Find where the given text appears and provide that cell's center as (X, Y) coordinate. 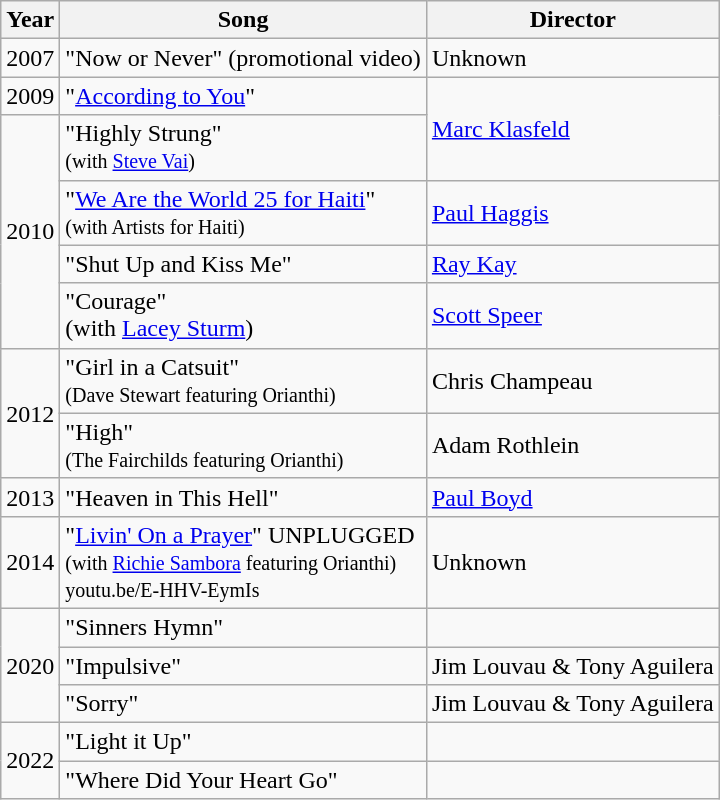
Director (572, 20)
"Now or Never" (promotional video) (244, 58)
"Heaven in This Hell" (244, 497)
"Girl in a Catsuit"(Dave Stewart featuring Orianthi) (244, 380)
2009 (30, 96)
2012 (30, 413)
Adam Rothlein (572, 446)
"Impulsive" (244, 665)
Scott Speer (572, 316)
Chris Champeau (572, 380)
"According to You" (244, 96)
Marc Klasfeld (572, 128)
"Livin' On a Prayer" UNPLUGGED (with Richie Sambora featuring Orianthi)youtu.be/E-HHV-EymIs (244, 562)
"Shut Up and Kiss Me" (244, 264)
Song (244, 20)
Ray Kay (572, 264)
2013 (30, 497)
"Courage"(with Lacey Sturm) (244, 316)
Year (30, 20)
"High"(The Fairchilds featuring Orianthi) (244, 446)
2007 (30, 58)
"Highly Strung"(with Steve Vai) (244, 148)
"Light it Up" (244, 742)
2010 (30, 232)
Paul Haggis (572, 212)
2022 (30, 761)
2020 (30, 665)
"Sinners Hymn" (244, 627)
"Sorry" (244, 704)
"Where Did Your Heart Go" (244, 780)
2014 (30, 562)
"We Are the World 25 for Haiti"(with Artists for Haiti) (244, 212)
Paul Boyd (572, 497)
